Provide the [x, y] coordinate of the cell's center where the given text is located.  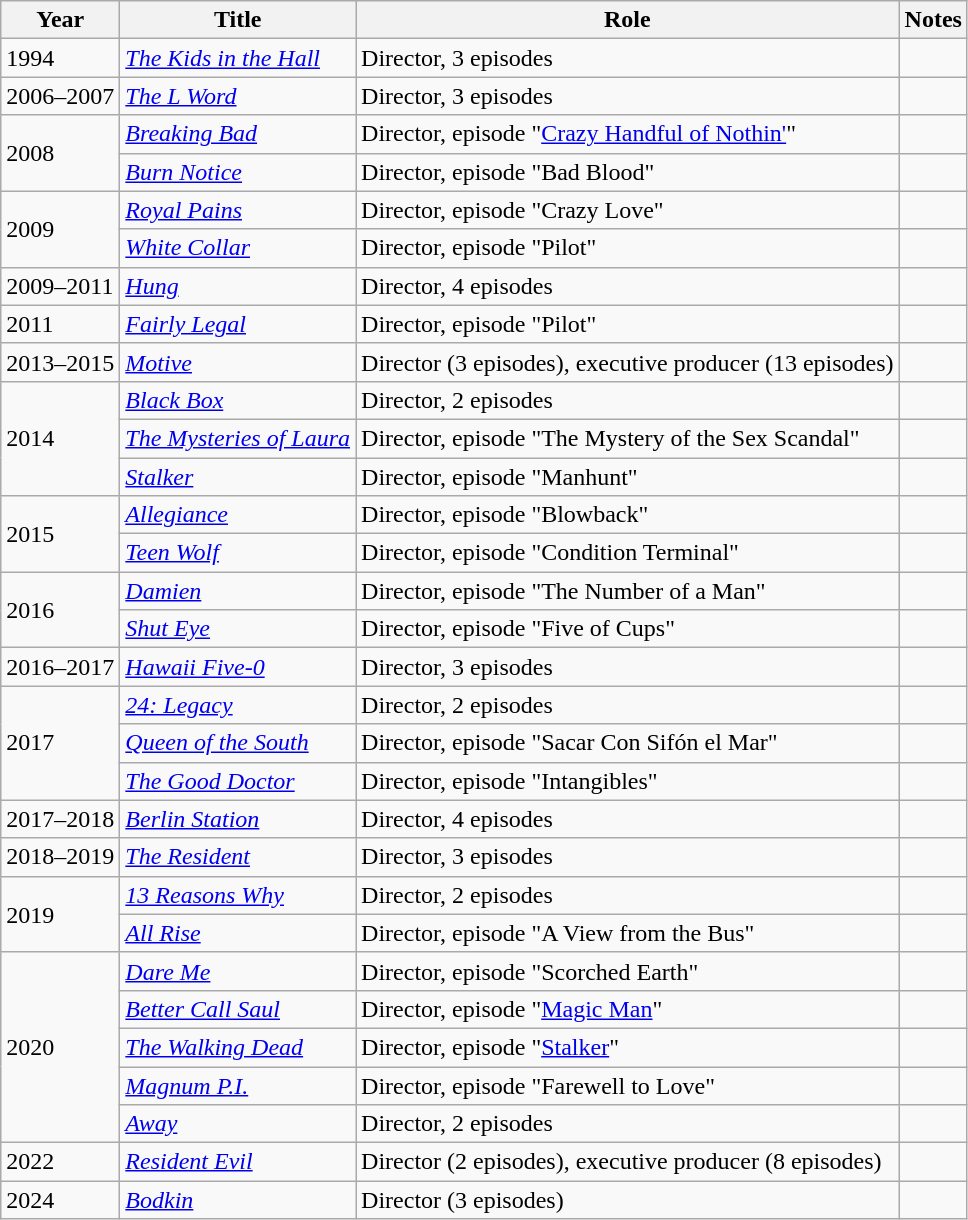
2015 [60, 534]
Magnum P.I. [238, 1085]
Director, episode "Crazy Love" [628, 210]
Damien [238, 591]
The Good Doctor [238, 781]
Teen Wolf [238, 553]
Queen of the South [238, 743]
Director, episode "Scorched Earth" [628, 971]
2020 [60, 1047]
Director, episode "Five of Cups" [628, 629]
White Collar [238, 248]
Director, episode "Bad Blood" [628, 172]
Year [60, 20]
1994 [60, 58]
2009–2011 [60, 286]
2009 [60, 229]
2017 [60, 743]
The Resident [238, 857]
Resident Evil [238, 1162]
The Mysteries of Laura [238, 438]
Better Call Saul [238, 1009]
Director (3 episodes), executive producer (13 episodes) [628, 362]
2017–2018 [60, 819]
Director, episode "Blowback" [628, 515]
2006–2007 [60, 96]
The Walking Dead [238, 1047]
Breaking Bad [238, 134]
All Rise [238, 933]
Director, episode "Condition Terminal" [628, 553]
Hung [238, 286]
Director, episode "Crazy Handful of Nothin'" [628, 134]
2014 [60, 438]
24: Legacy [238, 705]
Director, episode "A View from the Bus" [628, 933]
Director (3 episodes) [628, 1200]
Director (2 episodes), executive producer (8 episodes) [628, 1162]
Director, episode "The Number of a Man" [628, 591]
Fairly Legal [238, 324]
Royal Pains [238, 210]
Notes [933, 20]
2016–2017 [60, 667]
Director, episode "Magic Man" [628, 1009]
2024 [60, 1200]
Black Box [238, 400]
Bodkin [238, 1200]
2016 [60, 610]
The L Word [238, 96]
Director, episode "Sacar Con Sifón el Mar" [628, 743]
Director, episode "The Mystery of the Sex Scandal" [628, 438]
Burn Notice [238, 172]
Dare Me [238, 971]
2018–2019 [60, 857]
Allegiance [238, 515]
Hawaii Five-0 [238, 667]
Director, episode "Stalker" [628, 1047]
Away [238, 1124]
2022 [60, 1162]
Title [238, 20]
2013–2015 [60, 362]
2019 [60, 914]
Motive [238, 362]
Director, episode "Manhunt" [628, 477]
The Kids in the Hall [238, 58]
Shut Eye [238, 629]
Role [628, 20]
Stalker [238, 477]
Director, episode "Intangibles" [628, 781]
2011 [60, 324]
2008 [60, 153]
Berlin Station [238, 819]
13 Reasons Why [238, 895]
Director, episode "Farewell to Love" [628, 1085]
